Capture the cell that displays the provided text and extract its (x, y) central coordinate. 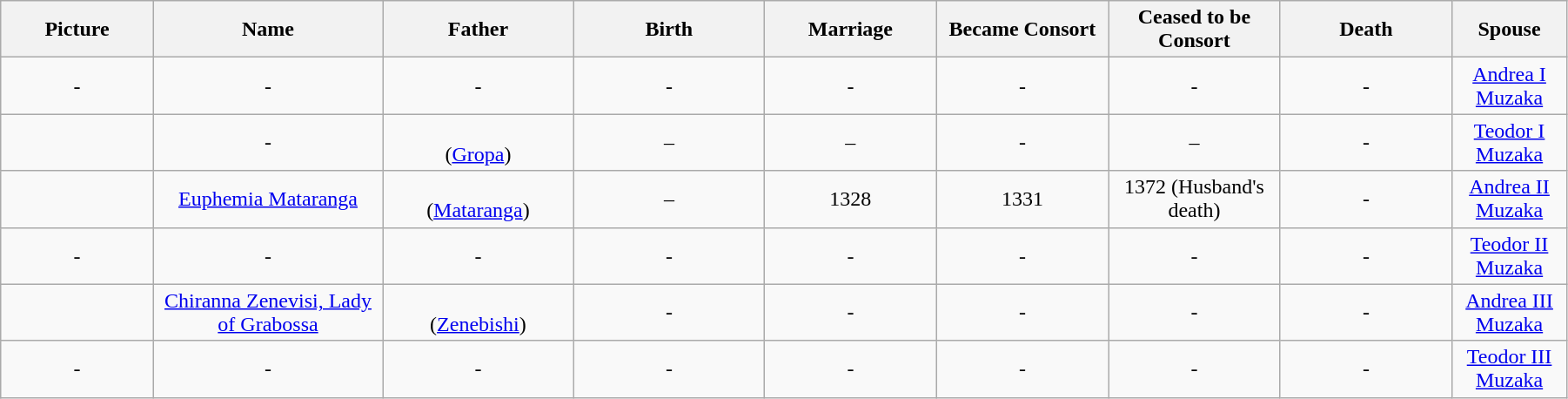
Ceased to be Consort (1195, 30)
Father (479, 30)
Andrea II Muzaka (1510, 199)
(Gropa) (479, 143)
Teodor I Muzaka (1510, 143)
1331 (1022, 199)
Marriage (851, 30)
(Zenebishi) (479, 312)
Name (268, 30)
Chiranna Zenevisi, Lady of Grabossa (268, 312)
Birth (668, 30)
Death (1366, 30)
Picture (77, 30)
Andrea I Muzaka (1510, 85)
Teodor II Muzaka (1510, 256)
Became Consort (1022, 30)
Andrea III Muzaka (1510, 312)
Spouse (1510, 30)
(Mataranga) (479, 199)
1372 (Husband's death) (1195, 199)
Teodor III Muzaka (1510, 369)
1328 (851, 199)
Euphemia Mataranga (268, 199)
